Search for the cell housing the specified text and yield its [X, Y] center coordinate. 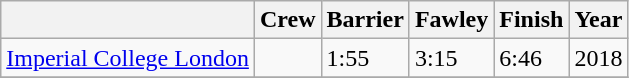
6:46 [532, 58]
3:15 [451, 58]
1:55 [365, 58]
Year [598, 20]
Barrier [365, 20]
Imperial College London [128, 58]
Crew [288, 20]
Fawley [451, 20]
2018 [598, 58]
Finish [532, 20]
